Find where the given text appears and provide that cell's center as [X, Y] coordinate. 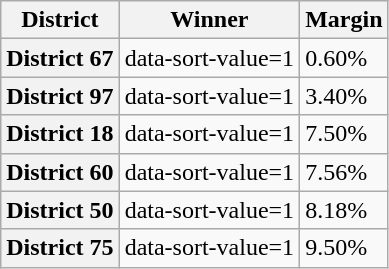
8.18% [344, 210]
District 97 [60, 96]
0.60% [344, 58]
Winner [210, 20]
District 50 [60, 210]
9.50% [344, 248]
7.56% [344, 172]
District 75 [60, 248]
7.50% [344, 134]
3.40% [344, 96]
District 67 [60, 58]
District 60 [60, 172]
District [60, 20]
District 18 [60, 134]
Margin [344, 20]
